Search for the cell housing the specified text and yield its (X, Y) center coordinate. 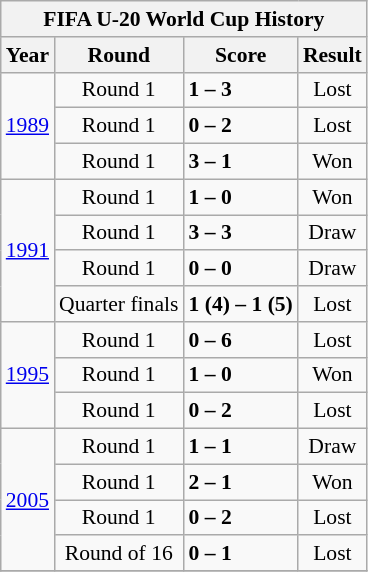
Quarter finals (118, 304)
Round of 16 (118, 554)
3 – 1 (240, 162)
2 – 1 (240, 482)
1991 (28, 250)
1995 (28, 376)
1 – 3 (240, 90)
Year (28, 55)
3 – 3 (240, 233)
Round (118, 55)
Result (332, 55)
1 (4) – 1 (5) (240, 304)
2005 (28, 500)
0 – 6 (240, 340)
Score (240, 55)
0 – 0 (240, 269)
FIFA U-20 World Cup History (184, 19)
1 – 1 (240, 447)
1989 (28, 126)
0 – 1 (240, 554)
